Search for the cell housing the specified text and yield its (X, Y) center coordinate. 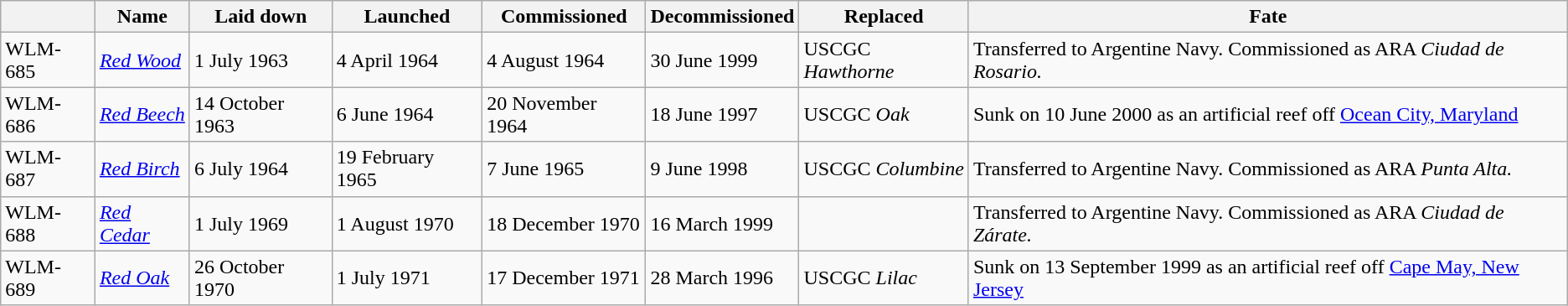
Transferred to Argentine Navy. Commissioned as ARA Punta Alta. (1268, 169)
1 July 1971 (407, 278)
7 June 1965 (565, 169)
Laid down (260, 17)
WLM-688 (49, 223)
14 October 1963 (260, 114)
WLM-686 (49, 114)
Launched (407, 17)
18 December 1970 (565, 223)
Sunk on 10 June 2000 as an artificial reef off Ocean City, Maryland (1268, 114)
Red Wood (142, 60)
19 February 1965 (407, 169)
Transferred to Argentine Navy. Commissioned as ARA Ciudad de Zárate. (1268, 223)
Red Beech (142, 114)
18 June 1997 (722, 114)
17 December 1971 (565, 278)
1 July 1963 (260, 60)
Red Birch (142, 169)
Name (142, 17)
6 July 1964 (260, 169)
Transferred to Argentine Navy. Commissioned as ARA Ciudad de Rosario. (1268, 60)
26 October 1970 (260, 278)
WLM-687 (49, 169)
Decommissioned (722, 17)
Red Oak (142, 278)
16 March 1999 (722, 223)
1 August 1970 (407, 223)
30 June 1999 (722, 60)
Fate (1268, 17)
WLM-689 (49, 278)
28 March 1996 (722, 278)
USCGC Oak (884, 114)
Red Cedar (142, 223)
9 June 1998 (722, 169)
6 June 1964 (407, 114)
4 August 1964 (565, 60)
WLM-685 (49, 60)
1 July 1969 (260, 223)
USCGC Columbine (884, 169)
4 April 1964 (407, 60)
Commissioned (565, 17)
Replaced (884, 17)
USCGC Lilac (884, 278)
Sunk on 13 September 1999 as an artificial reef off Cape May, New Jersey (1268, 278)
USCGC Hawthorne (884, 60)
20 November 1964 (565, 114)
